Find where the given text appears and provide that cell's center as (X, Y) coordinate. 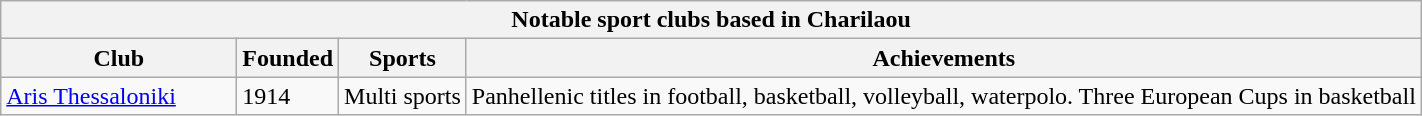
Notable sport clubs based in Charilaou (712, 20)
Sports (403, 58)
Club (119, 58)
Aris Thessaloniki (119, 96)
Multi sports (403, 96)
Achievements (944, 58)
1914 (288, 96)
Panhellenic titles in football, basketball, volleyball, waterpolo. Three European Cups in basketball (944, 96)
Founded (288, 58)
